Pinpoint the cell where the given text exists, returning its (x, y) midpoint coordinate. 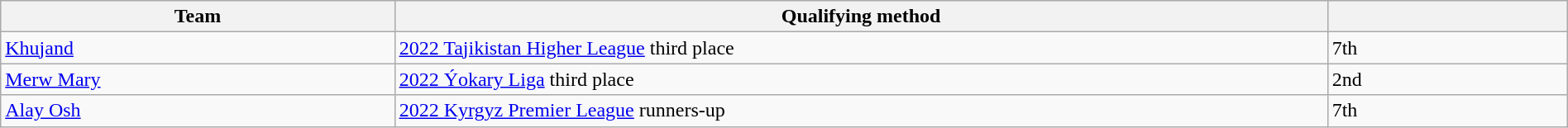
2022 Kyrgyz Premier League runners-up (861, 111)
Team (198, 17)
2nd (1447, 79)
2022 Ýokary Liga third place (861, 79)
2022 Tajikistan Higher League third place (861, 48)
Khujand (198, 48)
Alay Osh (198, 111)
Qualifying method (861, 17)
Merw Mary (198, 79)
